Pinpoint the cell where the given text exists, returning its (x, y) midpoint coordinate. 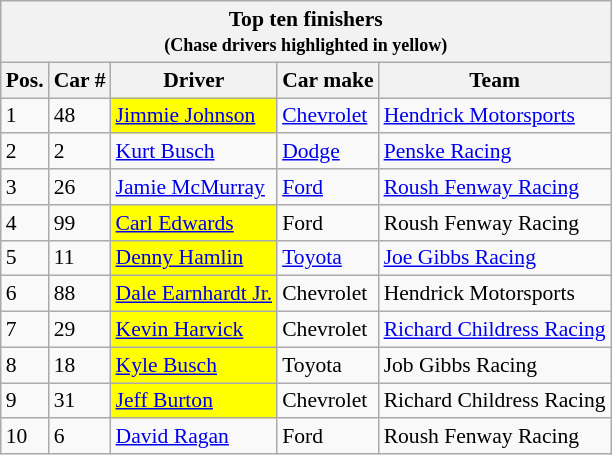
Kurt Busch (194, 152)
18 (80, 365)
Car # (80, 80)
Team (495, 80)
Pos. (25, 80)
David Ragan (194, 437)
29 (80, 330)
4 (25, 223)
Kyle Busch (194, 365)
Dale Earnhardt Jr. (194, 294)
Driver (194, 80)
Denny Hamlin (194, 258)
Top ten finishers(Chase drivers highlighted in yellow) (306, 32)
Dodge (328, 152)
Jeff Burton (194, 401)
88 (80, 294)
10 (25, 437)
26 (80, 187)
48 (80, 116)
1 (25, 116)
Job Gibbs Racing (495, 365)
99 (80, 223)
Jimmie Johnson (194, 116)
3 (25, 187)
9 (25, 401)
Jamie McMurray (194, 187)
7 (25, 330)
Kevin Harvick (194, 330)
Joe Gibbs Racing (495, 258)
Carl Edwards (194, 223)
11 (80, 258)
5 (25, 258)
8 (25, 365)
31 (80, 401)
Car make (328, 80)
Penske Racing (495, 152)
